For the text-containing cell, return its midpoint in [X, Y] coordinate format. 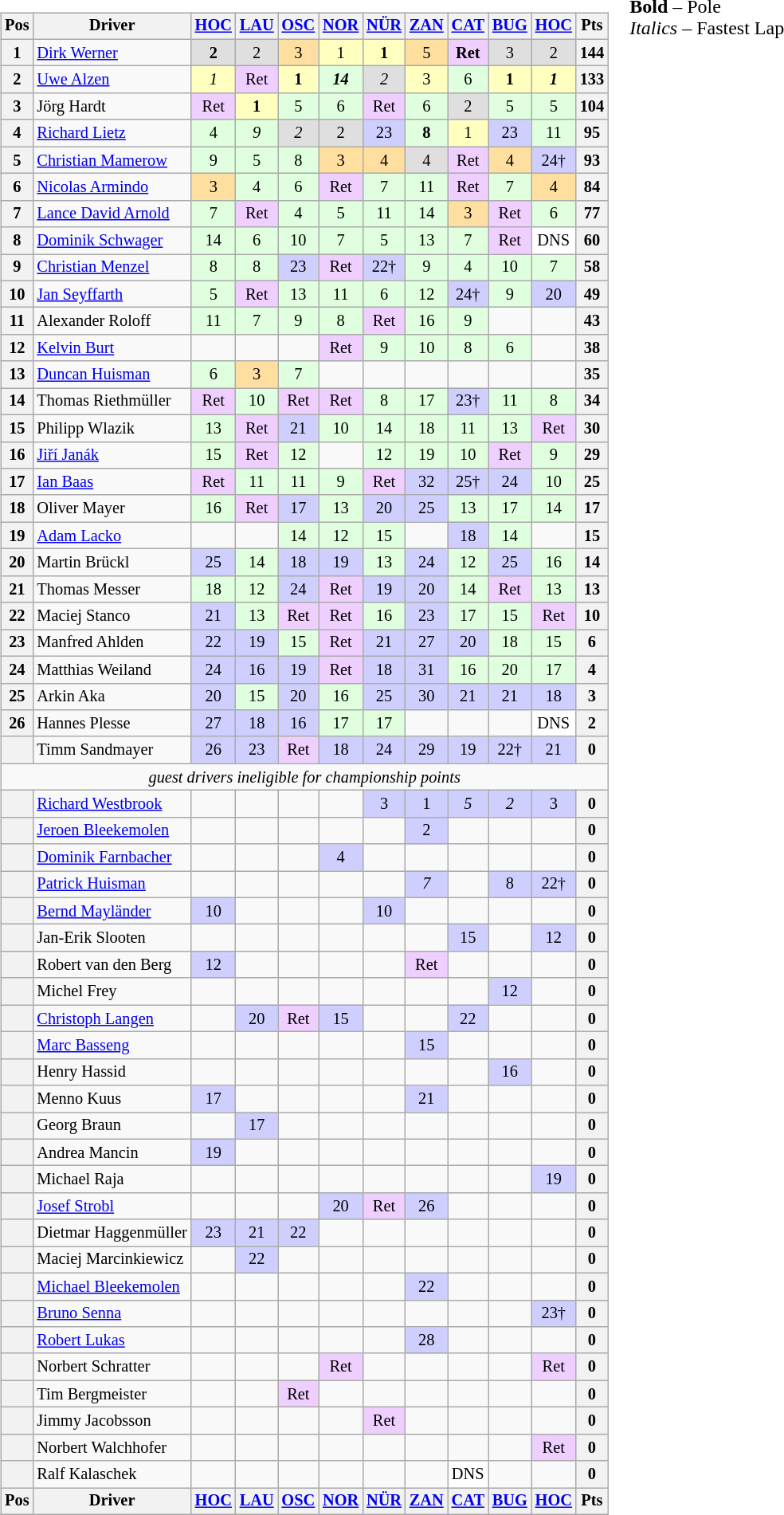
Maciej Marcinkiewicz [112, 1260]
Richard Westbrook [112, 804]
Adam Lacko [112, 536]
Michael Bleekemolen [112, 1286]
Ralf Kalaschek [112, 1474]
104 [592, 107]
Timm Sandmayer [112, 750]
Jörg Hardt [112, 107]
Dirk Werner [112, 53]
Christian Menzel [112, 268]
Tim Bergmeister [112, 1394]
Henry Hassid [112, 1072]
Oliver Mayer [112, 508]
Robert Lukas [112, 1340]
Uwe Alzen [112, 80]
84 [592, 187]
38 [592, 348]
43 [592, 321]
60 [592, 241]
95 [592, 133]
28 [427, 1340]
Hannes Plesse [112, 724]
Andrea Mancin [112, 1152]
49 [592, 294]
Duncan Huisman [112, 375]
32 [427, 482]
144 [592, 53]
Philipp Wlazik [112, 428]
Patrick Huisman [112, 885]
Bernd Mayländer [112, 911]
Robert van den Berg [112, 965]
Thomas Riethmüller [112, 402]
31 [427, 669]
Bruno Senna [112, 1313]
Jiří Janák [112, 455]
Jan Seyffarth [112, 294]
25† [468, 482]
Matthias Weiland [112, 669]
Norbert Walchhofer [112, 1447]
Dominik Farnbacher [112, 858]
Martin Brückl [112, 563]
Kelvin Burt [112, 348]
Marc Basseng [112, 1046]
58 [592, 268]
Christian Mamerow [112, 160]
Jeroen Bleekemolen [112, 830]
Georg Braun [112, 1126]
Manfred Ahlden [112, 643]
133 [592, 80]
Michael Raja [112, 1179]
Ian Baas [112, 482]
Jimmy Jacobsson [112, 1421]
Richard Lietz [112, 133]
Dietmar Haggenmüller [112, 1233]
Nicolas Armindo [112, 187]
35 [592, 375]
Lance David Arnold [112, 214]
guest drivers ineligible for championship points [304, 777]
Alexander Roloff [112, 321]
93 [592, 160]
Maciej Stanco [112, 616]
Jan-Erik Slooten [112, 938]
Menno Kuus [112, 1099]
34 [592, 402]
Michel Frey [112, 991]
Thomas Messer [112, 589]
Norbert Schratter [112, 1367]
Arkin Aka [112, 697]
Dominik Schwager [112, 241]
Josef Strobl [112, 1207]
Christoph Langen [112, 1019]
77 [592, 214]
